From the cell containing the given text, extract its center point as [x, y] coordinate. 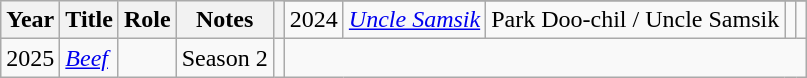
2024 [314, 20]
Beef [90, 58]
Title [90, 20]
Role [147, 20]
Season 2 [224, 58]
Uncle Samsik [414, 20]
Park Doo-chil / Uncle Samsik [636, 20]
2025 [30, 58]
Year [30, 20]
Notes [224, 20]
